For the text-containing cell, return its midpoint in (X, Y) coordinate format. 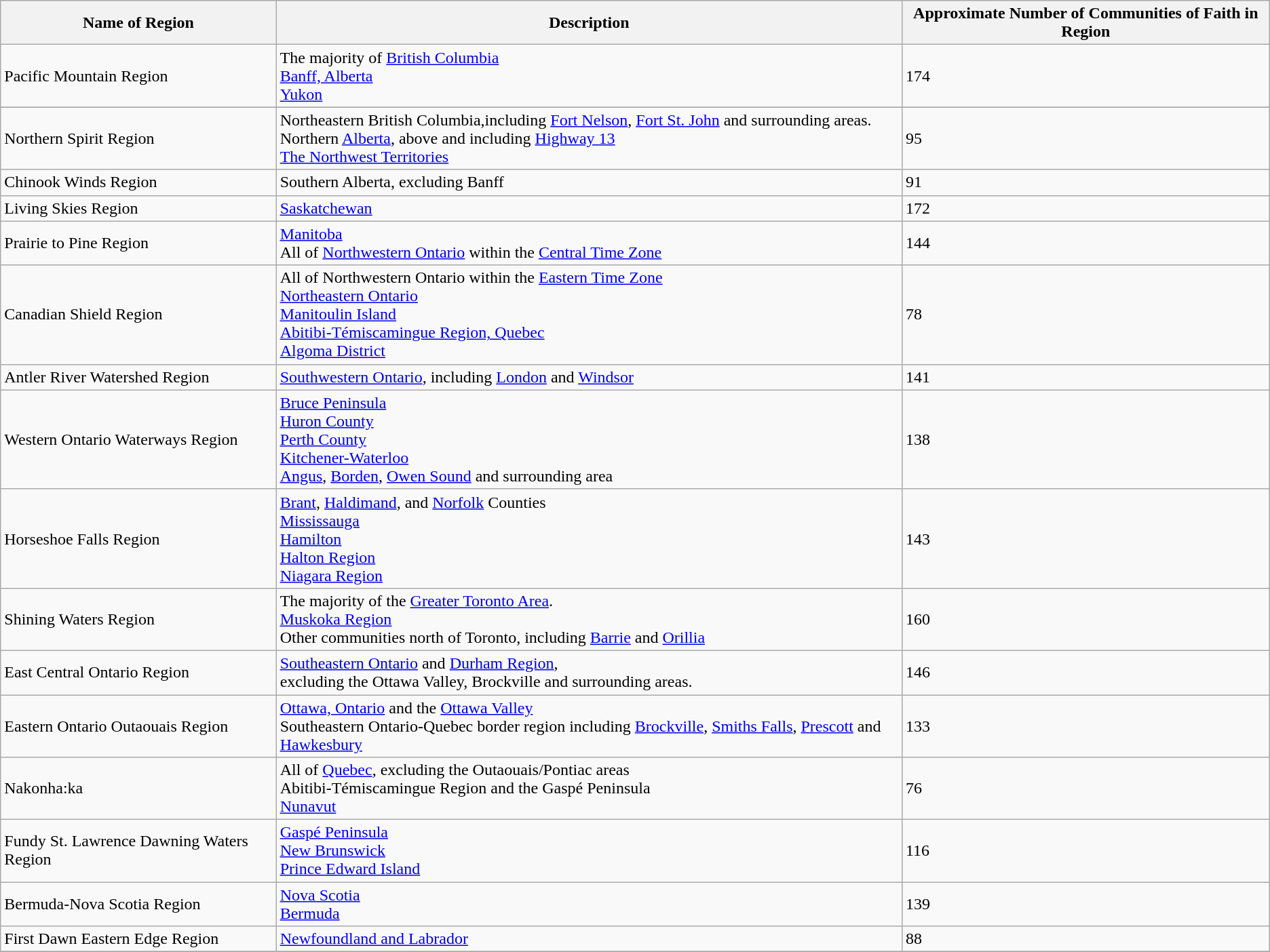
The majority of British ColumbiaBanff, AlbertaYukon (589, 76)
East Central Ontario Region (138, 673)
Gaspé Peninsula New Brunswick Prince Edward Island (589, 851)
Bermuda-Nova Scotia Region (138, 905)
174 (1085, 76)
76 (1085, 789)
Living Skies Region (138, 208)
88 (1085, 939)
144 (1085, 243)
Western Ontario Waterways Region (138, 439)
116 (1085, 851)
Prairie to Pine Region (138, 243)
The majority of the Greater Toronto Area.Muskoka RegionOther communities north of Toronto, including Barrie and Orillia (589, 619)
Approximate Number of Communities of Faith in Region (1085, 23)
Horseshoe Falls Region (138, 538)
Antler River Watershed Region (138, 377)
139 (1085, 905)
Brant, Haldimand, and Norfolk CountiesMississaugaHamiltonHalton RegionNiagara Region (589, 538)
Southwestern Ontario, including London and Windsor (589, 377)
160 (1085, 619)
Eastern Ontario Outaouais Region (138, 726)
Pacific Mountain Region (138, 76)
Saskatchewan (589, 208)
Fundy St. Lawrence Dawning Waters Region (138, 851)
All of Quebec, excluding the Outaouais/Pontiac areas Abitibi-Témiscamingue Region and the Gaspé PeninsulaNunavut (589, 789)
First Dawn Eastern Edge Region (138, 939)
Shining Waters Region (138, 619)
Newfoundland and Labrador (589, 939)
91 (1085, 182)
95 (1085, 138)
172 (1085, 208)
78 (1085, 315)
Description (589, 23)
All of Northwestern Ontario within the Eastern Time ZoneNortheastern Ontario Manitoulin Island Abitibi-Témiscamingue Region, QuebecAlgoma District (589, 315)
Ottawa, Ontario and the Ottawa ValleySoutheastern Ontario-Quebec border region including Brockville, Smiths Falls, Prescott and Hawkesbury (589, 726)
Chinook Winds Region (138, 182)
ManitobaAll of Northwestern Ontario within the Central Time Zone (589, 243)
143 (1085, 538)
Nova ScotiaBermuda (589, 905)
141 (1085, 377)
Name of Region (138, 23)
Southern Alberta, excluding Banff (589, 182)
146 (1085, 673)
Bruce PeninsulaHuron CountyPerth CountyKitchener-Waterloo Angus, Borden, Owen Sound and surrounding area (589, 439)
Canadian Shield Region (138, 315)
Southeastern Ontario and Durham Region,excluding the Ottawa Valley, Brockville and surrounding areas. (589, 673)
Nakonha:ka (138, 789)
Northern Spirit Region (138, 138)
138 (1085, 439)
133 (1085, 726)
